Identify which cell holds the provided text, then report its [X, Y] central coordinate. 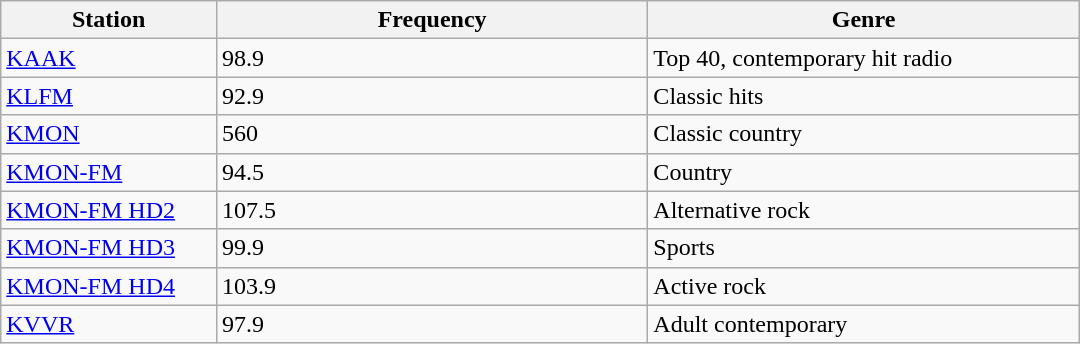
Sports [864, 248]
Frequency [432, 20]
Top 40, contemporary hit radio [864, 58]
Genre [864, 20]
Country [864, 172]
KMON-FM HD4 [109, 286]
Alternative rock [864, 210]
KLFM [109, 96]
94.5 [432, 172]
97.9 [432, 324]
98.9 [432, 58]
KMON-FM HD3 [109, 248]
Active rock [864, 286]
KMON [109, 134]
103.9 [432, 286]
560 [432, 134]
KVVR [109, 324]
KMON-FM HD2 [109, 210]
Station [109, 20]
Classic hits [864, 96]
Classic country [864, 134]
KMON-FM [109, 172]
92.9 [432, 96]
KAAK [109, 58]
Adult contemporary [864, 324]
107.5 [432, 210]
99.9 [432, 248]
